Scan for the cell matching the given text and deliver its [x, y] coordinate at center. 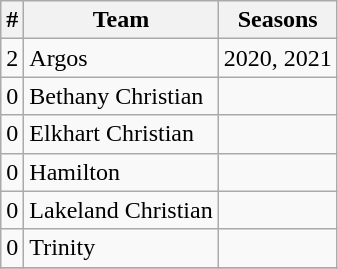
Hamilton [121, 172]
Bethany Christian [121, 96]
Lakeland Christian [121, 210]
Team [121, 20]
Elkhart Christian [121, 134]
Trinity [121, 248]
2 [12, 58]
Argos [121, 58]
2020, 2021 [278, 58]
# [12, 20]
Seasons [278, 20]
